Find where the given text appears and provide that cell's center as (X, Y) coordinate. 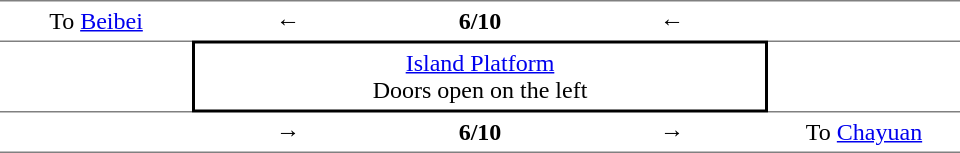
Island PlatformDoors open on the left (480, 76)
To Chayuan (864, 132)
To Beibei (96, 20)
